Find where the given text appears and provide that cell's center as (X, Y) coordinate. 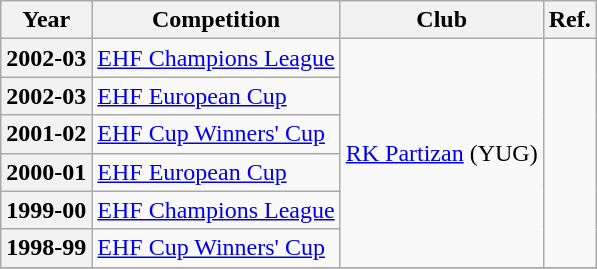
2001-02 (46, 134)
1999-00 (46, 210)
Competition (216, 20)
1998-99 (46, 248)
Year (46, 20)
RK Partizan (YUG) (442, 153)
Ref. (570, 20)
Club (442, 20)
2000-01 (46, 172)
